Output the (X, Y) coordinate of the center of the cell containing the given text.  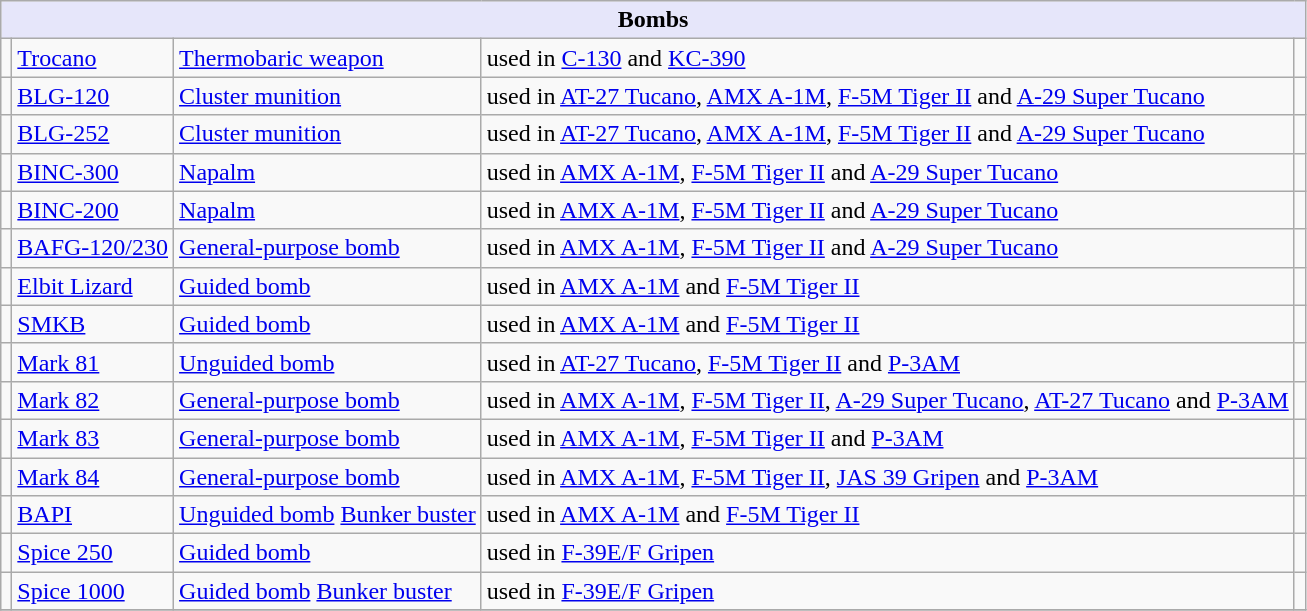
Unguided bomb Bunker buster (328, 515)
BAPI (93, 515)
BLG-252 (93, 134)
used in C-130 and KC-390 (888, 58)
Elbit Lizard (93, 286)
BAFG-120/230 (93, 248)
Mark 82 (93, 400)
BINC-200 (93, 210)
Mark 81 (93, 362)
used in AT-27 Tucano, F-5M Tiger II and P-3AM (888, 362)
Thermobaric weapon (328, 58)
BINC-300 (93, 172)
used in AMX A-1M, F-5M Tiger II, A-29 Super Tucano, AT-27 Tucano and P-3AM (888, 400)
Mark 83 (93, 438)
BLG-120 (93, 96)
Spice 1000 (93, 591)
Mark 84 (93, 477)
Unguided bomb (328, 362)
Spice 250 (93, 553)
Guided bomb Bunker buster (328, 591)
used in AMX A-1M, F-5M Tiger II, JAS 39 Gripen and P-3AM (888, 477)
SMKB (93, 324)
Trocano (93, 58)
Bombs (654, 20)
used in AMX A-1M, F-5M Tiger II and P-3AM (888, 438)
